Scan for the cell matching the given text and deliver its [X, Y] coordinate at center. 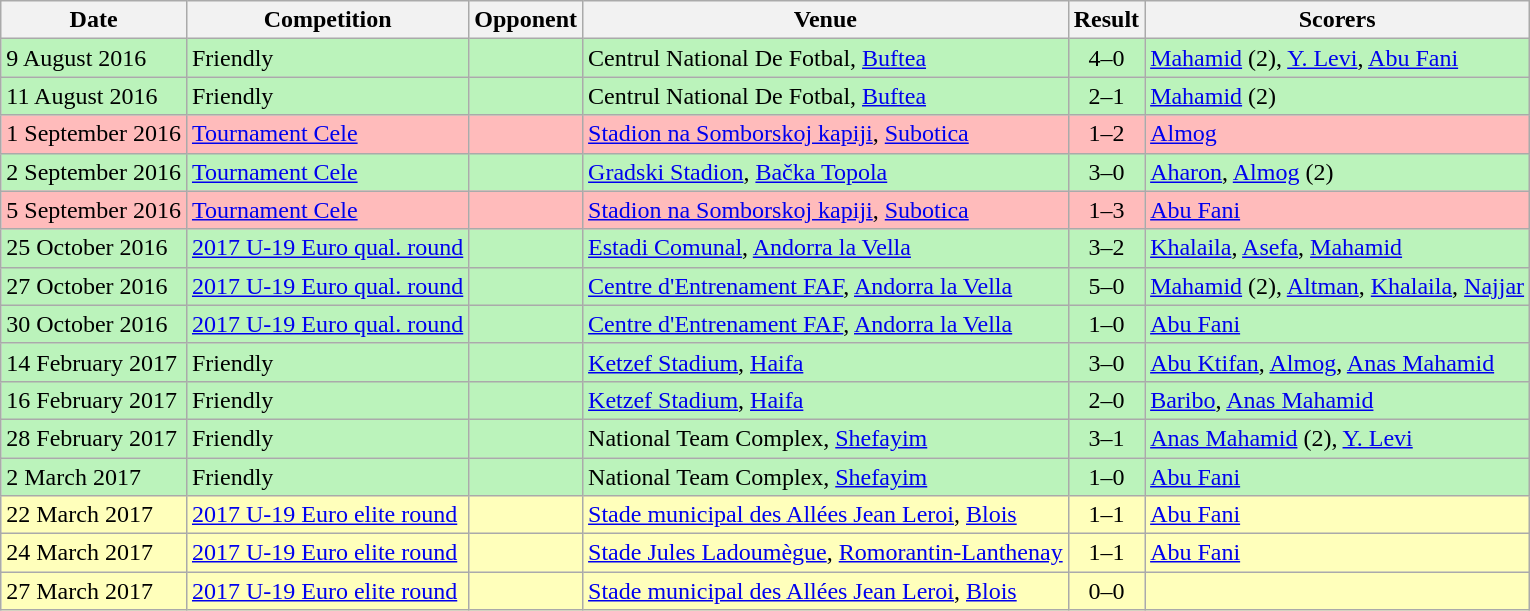
Venue [826, 20]
Khalaila, Asefa, Mahamid [1338, 248]
5 September 2016 [94, 210]
1–3 [1106, 210]
Aharon, Almog (2) [1338, 172]
Date [94, 20]
3–1 [1106, 438]
2–1 [1106, 96]
14 February 2017 [94, 362]
1 September 2016 [94, 134]
1–2 [1106, 134]
Mahamid (2) [1338, 96]
Competition [327, 20]
9 August 2016 [94, 58]
Almog [1338, 134]
Estadi Comunal, Andorra la Vella [826, 248]
2 September 2016 [94, 172]
11 August 2016 [94, 96]
25 October 2016 [94, 248]
Mahamid (2), Y. Levi, Abu Fani [1338, 58]
3–2 [1106, 248]
Result [1106, 20]
27 March 2017 [94, 591]
0–0 [1106, 591]
2–0 [1106, 400]
Anas Mahamid (2), Y. Levi [1338, 438]
Gradski Stadion, Bačka Topola [826, 172]
22 March 2017 [94, 515]
16 February 2017 [94, 400]
Opponent [526, 20]
28 February 2017 [94, 438]
Abu Ktifan, Almog, Anas Mahamid [1338, 362]
Scorers [1338, 20]
30 October 2016 [94, 324]
Mahamid (2), Altman, Khalaila, Najjar [1338, 286]
Stade Jules Ladoumègue, Romorantin-Lanthenay [826, 553]
5–0 [1106, 286]
Baribo, Anas Mahamid [1338, 400]
24 March 2017 [94, 553]
27 October 2016 [94, 286]
4–0 [1106, 58]
2 March 2017 [94, 477]
